Return the (x, y) coordinate for the center point of the cell that contains the specified text.  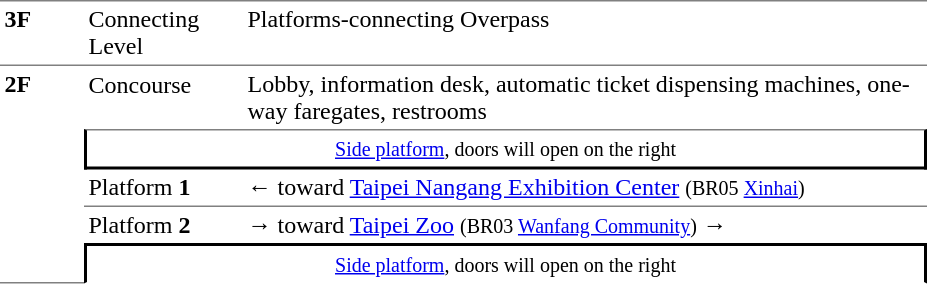
Platform 1 (164, 189)
Platforms-connecting Overpass (585, 33)
Connecting Level (164, 33)
Concourse (164, 98)
2F (42, 175)
← toward Taipei Nangang Exhibition Center (BR05 Xinhai) (585, 189)
Lobby, information desk, automatic ticket dispensing machines, one-way faregates, restrooms (585, 98)
3F (42, 33)
Platform 2 (164, 225)
→ toward Taipei Zoo (BR03 Wanfang Community) → (585, 225)
